Determine the (x, y) coordinate at the center of the cell enclosing the given text.  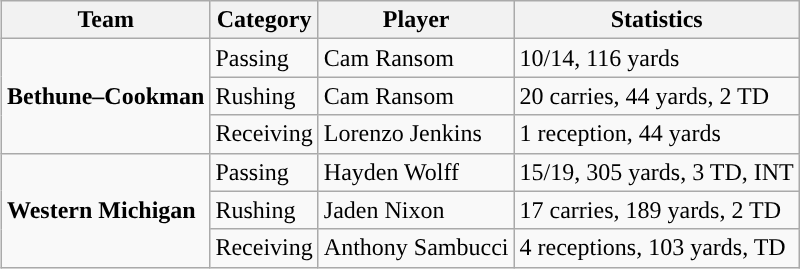
1 reception, 44 yards (656, 134)
20 carries, 44 yards, 2 TD (656, 96)
Statistics (656, 20)
Lorenzo Jenkins (416, 134)
Player (416, 20)
Bethune–Cookman (105, 96)
Western Michigan (105, 210)
10/14, 116 yards (656, 58)
Hayden Wolff (416, 172)
Team (105, 20)
15/19, 305 yards, 3 TD, INT (656, 172)
17 carries, 189 yards, 2 TD (656, 210)
Jaden Nixon (416, 210)
Anthony Sambucci (416, 248)
Category (264, 20)
4 receptions, 103 yards, TD (656, 248)
